Capture the cell that displays the provided text and extract its (x, y) central coordinate. 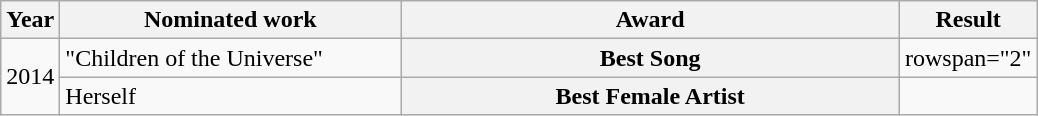
2014 (30, 77)
"Children of the Universe" (230, 58)
Best Song (650, 58)
Award (650, 20)
Nominated work (230, 20)
Best Female Artist (650, 96)
Herself (230, 96)
Year (30, 20)
Result (968, 20)
rowspan="2" (968, 58)
